Output the (X, Y) coordinate of the center of the cell containing the given text.  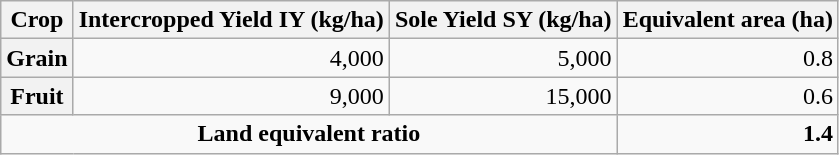
Crop (37, 20)
Grain (37, 58)
15,000 (503, 96)
Sole Yield SY (kg/ha) (503, 20)
5,000 (503, 58)
1.4 (728, 134)
4,000 (231, 58)
Land equivalent ratio (309, 134)
9,000 (231, 96)
Intercropped Yield IY (kg/ha) (231, 20)
Fruit (37, 96)
0.8 (728, 58)
Equivalent area (ha) (728, 20)
0.6 (728, 96)
